Search for the cell housing the specified text and yield its (x, y) center coordinate. 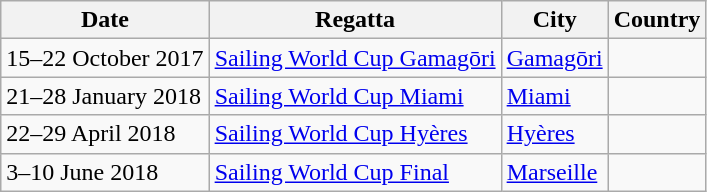
Regatta (355, 20)
Sailing World Cup Final (355, 172)
Gamagōri (554, 58)
Hyères (554, 134)
Sailing World Cup Gamagōri (355, 58)
Miami (554, 96)
Marseille (554, 172)
Country (657, 20)
3–10 June 2018 (105, 172)
15–22 October 2017 (105, 58)
Sailing World Cup Hyères (355, 134)
21–28 January 2018 (105, 96)
Date (105, 20)
Sailing World Cup Miami (355, 96)
City (554, 20)
22–29 April 2018 (105, 134)
